Scan for the cell matching the given text and deliver its [X, Y] coordinate at center. 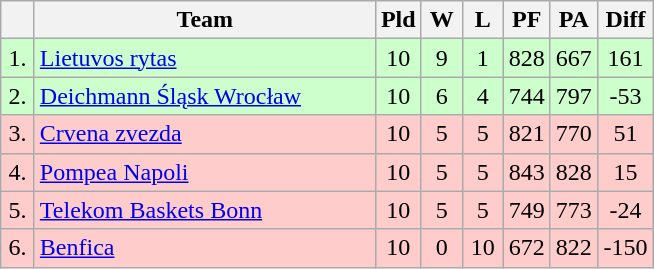
-24 [625, 210]
51 [625, 134]
Diff [625, 20]
667 [574, 58]
773 [574, 210]
Team [204, 20]
Telekom Baskets Bonn [204, 210]
-53 [625, 96]
672 [526, 248]
4 [482, 96]
3. [18, 134]
5. [18, 210]
PA [574, 20]
822 [574, 248]
843 [526, 172]
Deichmann Śląsk Wrocław [204, 96]
9 [442, 58]
6. [18, 248]
4. [18, 172]
Pld [398, 20]
Lietuvos rytas [204, 58]
15 [625, 172]
2. [18, 96]
L [482, 20]
744 [526, 96]
W [442, 20]
Pompea Napoli [204, 172]
770 [574, 134]
-150 [625, 248]
1. [18, 58]
PF [526, 20]
1 [482, 58]
Benfica [204, 248]
749 [526, 210]
Crvena zvezda [204, 134]
797 [574, 96]
0 [442, 248]
161 [625, 58]
821 [526, 134]
6 [442, 96]
